From the cell containing the given text, extract its center point as (X, Y) coordinate. 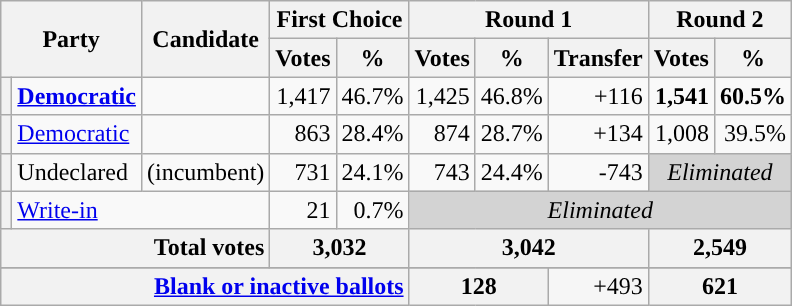
Blank or inactive ballots (205, 286)
874 (442, 134)
-743 (598, 172)
3,032 (340, 248)
21 (303, 210)
24.4% (512, 172)
1,425 (442, 96)
+493 (598, 286)
863 (303, 134)
First Choice (340, 20)
3,042 (528, 248)
731 (303, 172)
1,008 (681, 134)
46.7% (372, 96)
Round 1 (528, 20)
28.7% (512, 134)
Round 2 (720, 20)
Transfer (598, 58)
Write-in (141, 210)
621 (720, 286)
Undeclared (77, 172)
Total votes (136, 248)
46.8% (512, 96)
1,417 (303, 96)
1,541 (681, 96)
Party (72, 39)
39.5% (752, 134)
28.4% (372, 134)
60.5% (752, 96)
(incumbent) (205, 172)
Candidate (205, 39)
128 (478, 286)
743 (442, 172)
0.7% (372, 210)
+134 (598, 134)
2,549 (720, 248)
24.1% (372, 172)
+116 (598, 96)
